Capture the cell that displays the provided text and extract its [X, Y] central coordinate. 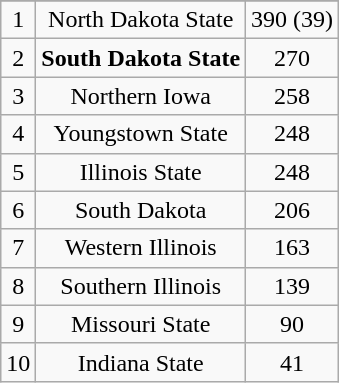
390 (39) [292, 20]
258 [292, 96]
1 [18, 20]
Missouri State [141, 324]
3 [18, 96]
Northern Iowa [141, 96]
206 [292, 210]
South Dakota [141, 210]
North Dakota State [141, 20]
5 [18, 172]
Illinois State [141, 172]
2 [18, 58]
163 [292, 248]
4 [18, 134]
139 [292, 286]
Youngstown State [141, 134]
9 [18, 324]
8 [18, 286]
Indiana State [141, 362]
South Dakota State [141, 58]
270 [292, 58]
6 [18, 210]
41 [292, 362]
Southern Illinois [141, 286]
Western Illinois [141, 248]
90 [292, 324]
7 [18, 248]
10 [18, 362]
